Extract the [X, Y] coordinate from the center of the cell holding the provided text.  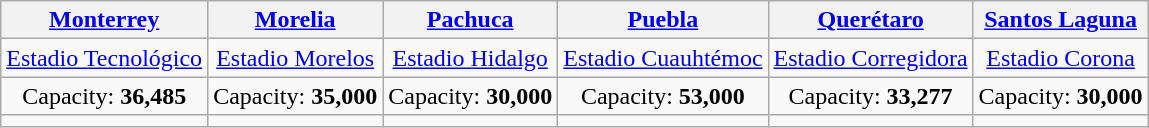
Santos Laguna [1060, 20]
Capacity: 36,485 [104, 96]
Estadio Corona [1060, 58]
Capacity: 53,000 [663, 96]
Morelia [296, 20]
Estadio Corregidora [870, 58]
Estadio Cuauhtémoc [663, 58]
Puebla [663, 20]
Estadio Tecnológico [104, 58]
Capacity: 35,000 [296, 96]
Estadio Hidalgo [470, 58]
Querétaro [870, 20]
Capacity: 33,277 [870, 96]
Estadio Morelos [296, 58]
Pachuca [470, 20]
Monterrey [104, 20]
